Locate the cell with the specified text and output its [x, y] center coordinate. 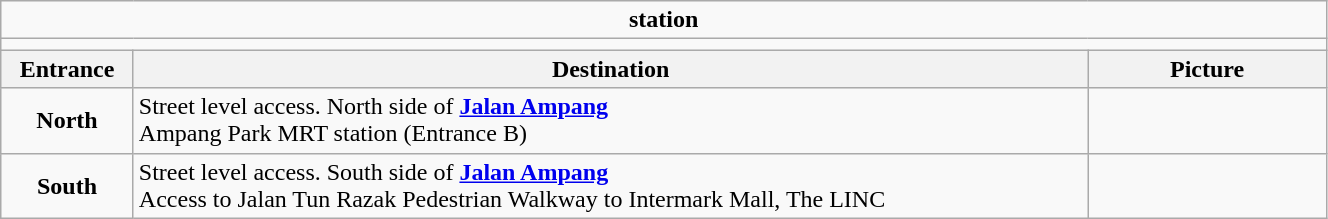
Entrance [68, 69]
station [664, 20]
Street level access. North side of Jalan Ampang Ampang Park MRT station (Entrance B) [610, 120]
Picture [1208, 69]
Destination [610, 69]
North [68, 120]
Street level access. South side of Jalan AmpangAccess to Jalan Tun Razak Pedestrian Walkway to Intermark Mall, The LINC [610, 186]
South [68, 186]
